Find where the given text appears and provide that cell's center as [x, y] coordinate. 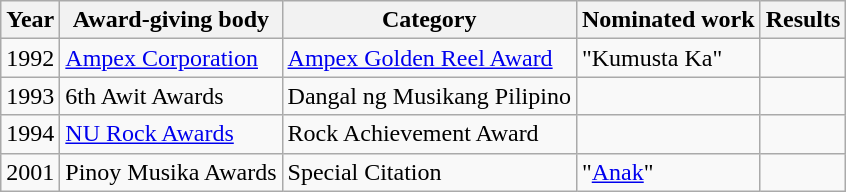
"Kumusta Ka" [668, 58]
Category [429, 20]
Ampex Corporation [171, 58]
1994 [30, 134]
Dangal ng Musikang Pilipino [429, 96]
1993 [30, 96]
6th Awit Awards [171, 96]
Award-giving body [171, 20]
Year [30, 20]
NU Rock Awards [171, 134]
Rock Achievement Award [429, 134]
"Anak" [668, 172]
Ampex Golden Reel Award [429, 58]
Special Citation [429, 172]
Pinoy Musika Awards [171, 172]
2001 [30, 172]
1992 [30, 58]
Nominated work [668, 20]
Results [803, 20]
